Determine the [X, Y] coordinate at the center of the cell enclosing the given text.  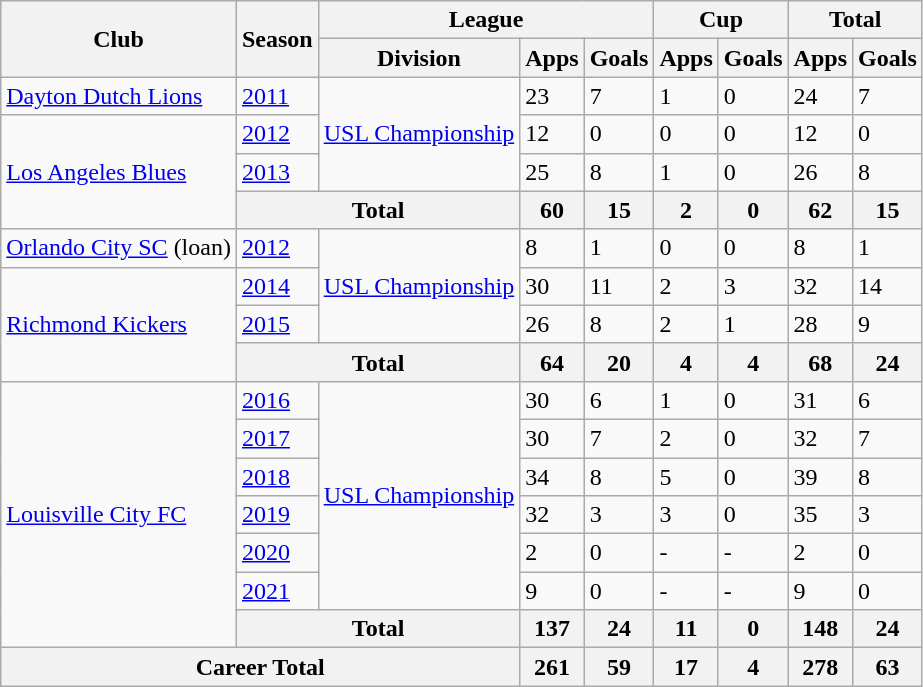
62 [820, 210]
23 [552, 96]
Club [119, 39]
2021 [277, 591]
17 [686, 667]
261 [552, 667]
20 [619, 362]
31 [820, 400]
Dayton Dutch Lions [119, 96]
2020 [277, 553]
Louisville City FC [119, 514]
59 [619, 667]
35 [820, 515]
Career Total [260, 667]
2014 [277, 286]
2016 [277, 400]
25 [552, 172]
Los Angeles Blues [119, 172]
34 [552, 477]
137 [552, 629]
2019 [277, 515]
5 [686, 477]
64 [552, 362]
148 [820, 629]
Orlando City SC (loan) [119, 248]
Cup [721, 20]
Season [277, 39]
278 [820, 667]
39 [820, 477]
League [486, 20]
2017 [277, 438]
28 [820, 324]
60 [552, 210]
2015 [277, 324]
2013 [277, 172]
2018 [277, 477]
Richmond Kickers [119, 324]
63 [888, 667]
2011 [277, 96]
Division [419, 58]
68 [820, 362]
14 [888, 286]
